Find where the given text appears and provide that cell's center as [x, y] coordinate. 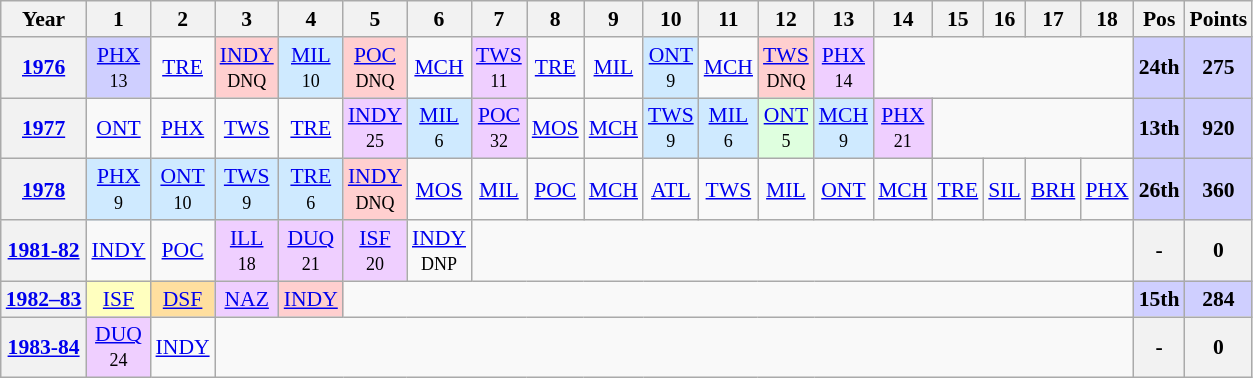
360 [1219, 190]
INDYDNP [439, 250]
17 [1054, 19]
PHX13 [118, 68]
TWSDNQ [786, 68]
INDY25 [375, 128]
284 [1219, 299]
920 [1219, 128]
PHX9 [118, 190]
15 [958, 19]
9 [614, 19]
1977 [44, 128]
Year [44, 19]
1982–83 [44, 299]
7 [499, 19]
SIL [1004, 190]
ONT5 [786, 128]
5 [375, 19]
PHX14 [844, 68]
PHX21 [902, 128]
10 [671, 19]
Pos [1160, 19]
Points [1219, 19]
TRE6 [311, 190]
DUQ21 [311, 250]
11 [728, 19]
13 [844, 19]
ONT10 [183, 190]
275 [1219, 68]
ISF [118, 299]
1 [118, 19]
1976 [44, 68]
8 [556, 19]
ONT9 [671, 68]
1978 [44, 190]
ATL [671, 190]
ISF20 [375, 250]
ILL18 [247, 250]
DSF [183, 299]
DUQ24 [118, 348]
2 [183, 19]
18 [1106, 19]
1983-84 [44, 348]
POCDNQ [375, 68]
3 [247, 19]
MCH9 [844, 128]
6 [439, 19]
POC32 [499, 128]
16 [1004, 19]
13th [1160, 128]
14 [902, 19]
26th [1160, 190]
NAZ [247, 299]
24th [1160, 68]
BRH [1054, 190]
15th [1160, 299]
1981-82 [44, 250]
TWS11 [499, 68]
12 [786, 19]
MIL10 [311, 68]
4 [311, 19]
